Return the [x, y] coordinate for the center point of the cell that contains the specified text.  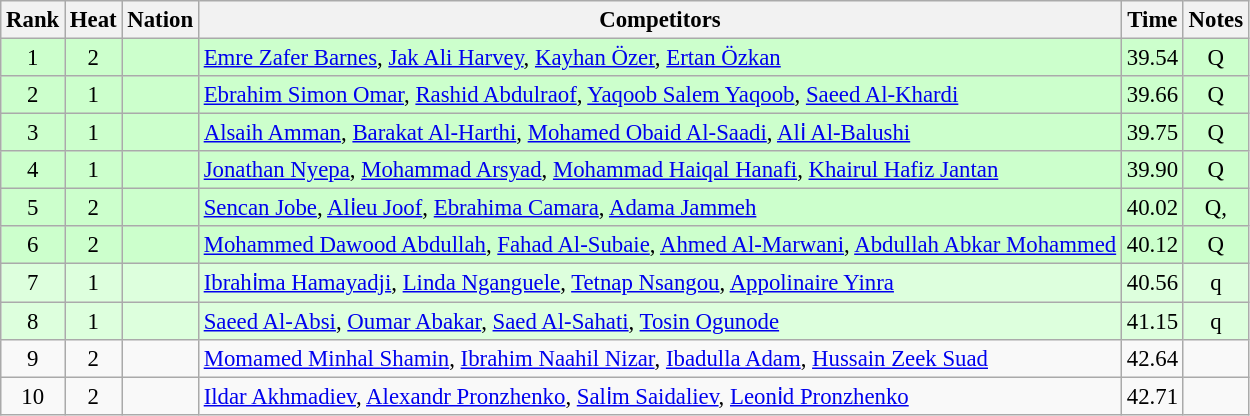
4 [33, 170]
Sencan Jobe, Ali̇eu Joof, Ebrahima Camara, Adama Jammeh [660, 208]
Momamed Minhal Shamin, Ibrahim Naahil Nizar, Ibadulla Adam, Hussain Zeek Suad [660, 358]
Saeed Al-Absi, Oumar Abakar, Saed Al-Sahati, Tosin Ogunode [660, 321]
Jonathan Nyepa, Mohammad Arsyad, Mohammad Haiqal Hanafi, Khairul Hafiz Jantan [660, 170]
Competitors [660, 20]
8 [33, 321]
6 [33, 245]
Ibrahi̇ma Hamayadji, Linda Nganguele, Tetnap Nsangou, Appolinaire Yinra [660, 283]
Ildar Akhmadiev, Alexandr Pronzhenko, Sali̇m Saidaliev, Leoni̇d Pronzhenko [660, 396]
42.64 [1152, 358]
Time [1152, 20]
Notes [1216, 20]
39.75 [1152, 133]
40.02 [1152, 208]
Mohammed Dawood Abdullah, Fahad Al-Subaie, Ahmed Al-Marwani, Abdullah Abkar Mohammed [660, 245]
Emre Zafer Barnes, Jak Ali Harvey, Kayhan Özer, Ertan Özkan [660, 58]
7 [33, 283]
Heat [94, 20]
40.12 [1152, 245]
5 [33, 208]
Q, [1216, 208]
3 [33, 133]
Rank [33, 20]
40.56 [1152, 283]
Alsaih Amman, Barakat Al-Harthi, Mohamed Obaid Al-Saadi, Ali̇ Al-Balushi [660, 133]
Ebrahim Simon Omar, Rashid Abdulraof, Yaqoob Salem Yaqoob, Saeed Al-Khardi [660, 95]
39.66 [1152, 95]
41.15 [1152, 321]
9 [33, 358]
39.54 [1152, 58]
10 [33, 396]
Nation [160, 20]
39.90 [1152, 170]
42.71 [1152, 396]
